Provide the [X, Y] coordinate of the cell's center where the given text is located.  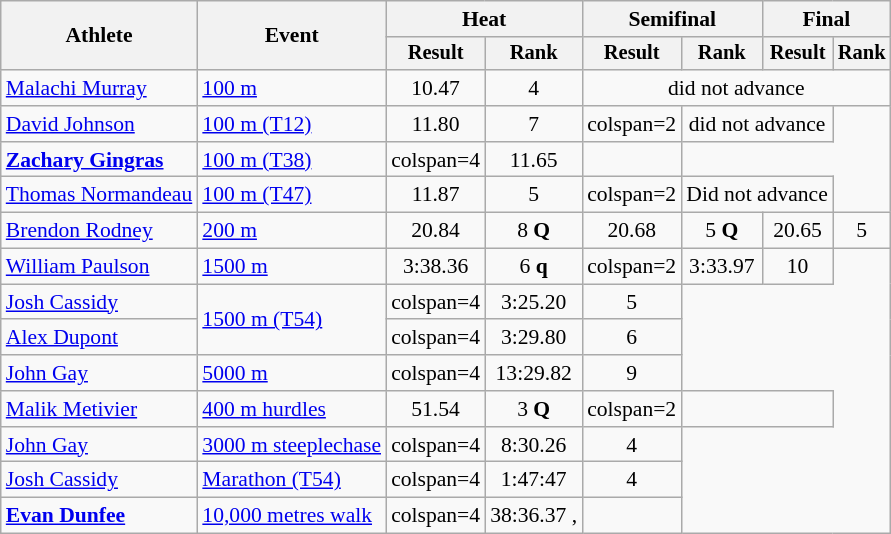
6 [632, 338]
Thomas Normandeau [100, 195]
3:25.20 [534, 302]
20.65 [797, 231]
13:29.82 [534, 373]
5000 m [292, 373]
11.80 [436, 124]
Athlete [100, 36]
20.68 [632, 231]
10 [797, 267]
51.54 [436, 409]
10,000 metres walk [292, 516]
3 Q [534, 409]
6 q [534, 267]
1500 m [292, 267]
Event [292, 36]
Alex Dupont [100, 338]
5 Q [722, 231]
100 m (T12) [292, 124]
100 m (T47) [292, 195]
Malachi Murray [100, 88]
38:36.37 , [534, 516]
Did not advance [757, 195]
10.47 [436, 88]
100 m [292, 88]
Brendon Rodney [100, 231]
Evan Dunfee [100, 516]
1500 m (T54) [292, 320]
200 m [292, 231]
3:29.80 [534, 338]
7 [534, 124]
20.84 [436, 231]
11.65 [534, 160]
100 m (T38) [292, 160]
9 [632, 373]
Heat [484, 19]
11.87 [436, 195]
3:33.97 [722, 267]
Zachary Gingras [100, 160]
Final [826, 19]
8 Q [534, 231]
8:30.26 [534, 445]
William Paulson [100, 267]
1:47:47 [534, 480]
400 m hurdles [292, 409]
Marathon (T54) [292, 480]
3000 m steeplechase [292, 445]
Malik Metivier [100, 409]
Semifinal [672, 19]
3:38.36 [436, 267]
David Johnson [100, 124]
